Return the [x, y] coordinate for the center point of the cell that contains the specified text.  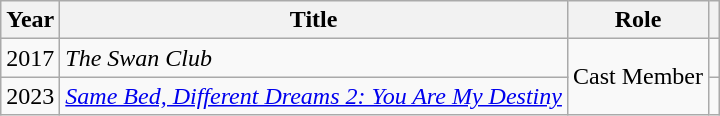
Same Bed, Different Dreams 2: You Are My Destiny [314, 96]
Role [638, 20]
Year [30, 20]
2017 [30, 58]
The Swan Club [314, 58]
2023 [30, 96]
Title [314, 20]
Cast Member [638, 77]
